Identify which cell holds the provided text, then report its (x, y) central coordinate. 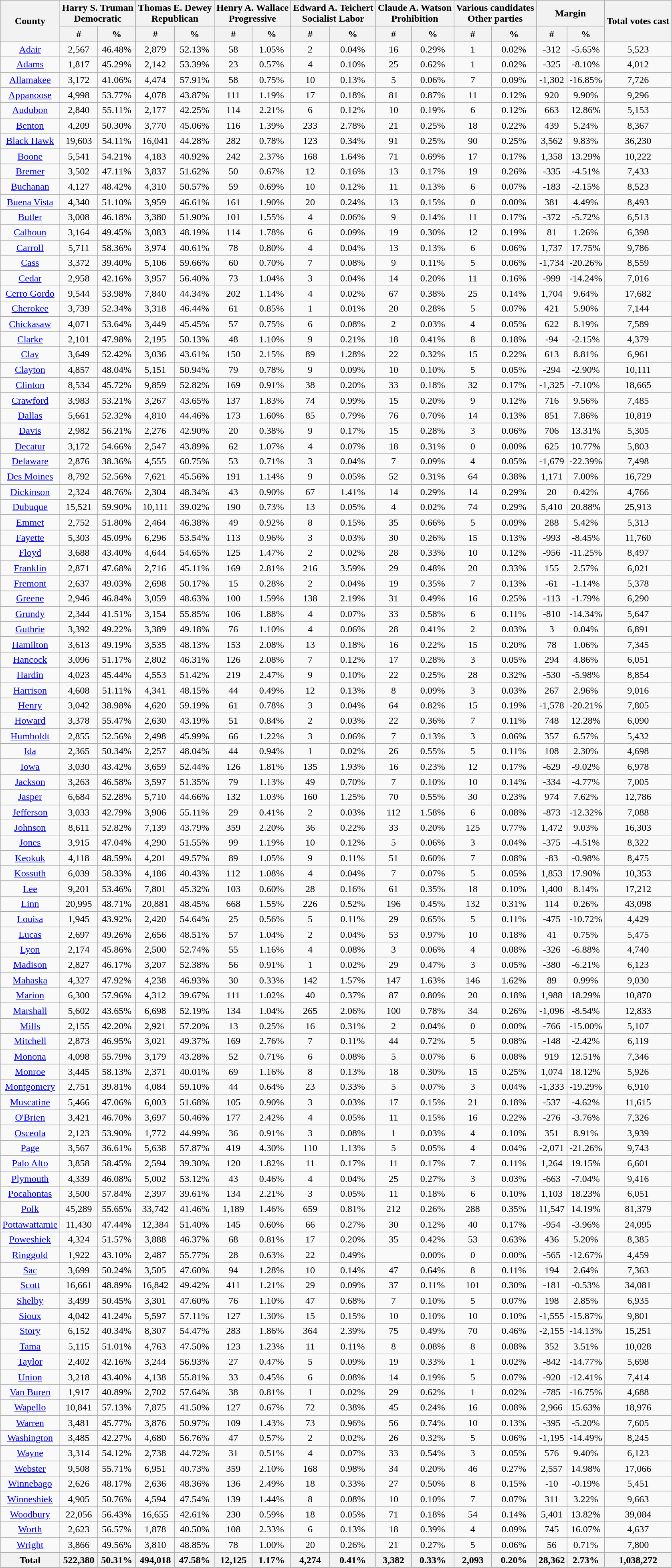
2,397 (155, 1194)
85 (310, 415)
-1.14% (586, 583)
364 (310, 1331)
1.26% (586, 233)
57.20% (194, 1026)
5,401 (551, 1514)
0.58% (433, 614)
1.83% (272, 400)
39.61% (194, 1194)
139 (233, 1499)
45.06% (194, 125)
202 (233, 293)
0.73% (272, 507)
57.87% (194, 1148)
3,957 (155, 278)
62 (233, 446)
6,961 (638, 354)
44.99% (194, 1133)
46.17% (117, 965)
2.49% (272, 1484)
59.66% (194, 263)
51.62% (194, 171)
0.37% (353, 995)
4,341 (155, 690)
1,704 (551, 293)
110 (310, 1148)
-20.26% (586, 263)
4,312 (155, 995)
50 (233, 171)
Winnebago (30, 1484)
55.71% (117, 1469)
-475 (551, 919)
-842 (551, 1362)
10,222 (638, 156)
150 (233, 354)
-10 (551, 1484)
46.44% (194, 309)
5,378 (638, 583)
3,906 (155, 812)
40.34% (117, 1331)
153 (233, 644)
59.90% (117, 507)
4,138 (155, 1377)
6,300 (79, 995)
3,372 (79, 263)
Lyon (30, 950)
0.98% (353, 1469)
3.22% (586, 1499)
17.90% (586, 873)
-920 (551, 1377)
16,729 (638, 477)
Warren (30, 1423)
357 (551, 736)
6,296 (155, 538)
-2.90% (586, 370)
5.90% (586, 309)
2,751 (79, 1087)
42.20% (117, 1026)
46.95% (117, 1041)
2,738 (155, 1453)
5,107 (638, 1026)
68 (233, 1240)
2,371 (155, 1072)
5,647 (638, 614)
1,400 (551, 888)
-1,096 (551, 1011)
173 (233, 415)
7.86% (586, 415)
43.89% (194, 446)
-16.85% (586, 80)
5,698 (638, 1362)
7,485 (638, 400)
58.13% (117, 1072)
1.46% (272, 1209)
Marshall (30, 1011)
5,711 (79, 248)
Cedar (30, 278)
Edward A. TeichertSocialist Labor (333, 14)
-999 (551, 278)
Cass (30, 263)
659 (310, 1209)
5,803 (638, 446)
Harry S. TrumanDemocratic (98, 14)
52.44% (194, 767)
1,917 (79, 1392)
39.81% (117, 1087)
53.12% (194, 1178)
190 (233, 507)
2,921 (155, 1026)
3,562 (551, 141)
1.39% (272, 125)
Jones (30, 843)
145 (233, 1224)
Story (30, 1331)
47.04% (117, 843)
4.30% (272, 1148)
2.19% (353, 599)
352 (551, 1346)
48.71% (117, 904)
2,594 (155, 1163)
1.21% (272, 1285)
Appanoose (30, 95)
7,005 (638, 782)
75 (394, 1331)
2,567 (79, 49)
17.75% (586, 248)
2,276 (155, 431)
9,743 (638, 1148)
439 (551, 125)
4,183 (155, 156)
Marion (30, 995)
8.19% (586, 324)
59 (233, 186)
Guthrie (30, 629)
2,946 (79, 599)
-113 (551, 599)
Polk (30, 1209)
54.47% (194, 1331)
7,726 (638, 80)
46.08% (117, 1178)
0.54% (433, 1453)
94 (233, 1270)
51.11% (117, 690)
57.64% (194, 1392)
53.64% (117, 324)
Adams (30, 65)
10,819 (638, 415)
48.36% (194, 1484)
2,827 (79, 965)
-14.49% (586, 1438)
7.00% (586, 477)
1,103 (551, 1194)
0.74% (433, 1423)
Total votes cast (638, 21)
748 (551, 721)
109 (233, 1423)
0.59% (272, 1514)
-12.41% (586, 1377)
39.02% (194, 507)
33,742 (155, 1209)
-312 (551, 49)
28,362 (551, 1560)
2,879 (155, 49)
3,154 (155, 614)
1.08% (272, 873)
4,201 (155, 858)
56.76% (194, 1438)
2.42% (272, 1117)
48.63% (194, 599)
Louisa (30, 919)
Carroll (30, 248)
57.91% (194, 80)
1,922 (79, 1255)
60.75% (194, 461)
-956 (551, 553)
45 (394, 1407)
3,030 (79, 767)
196 (394, 904)
Hardin (30, 675)
3,449 (155, 324)
177 (233, 1117)
0.87% (433, 95)
34,081 (638, 1285)
41 (551, 935)
2,174 (79, 950)
3,837 (155, 171)
54.65% (194, 553)
7,605 (638, 1423)
1.78% (272, 233)
2,420 (155, 919)
-0.98% (586, 858)
Palo Alto (30, 1163)
5,432 (638, 736)
4,857 (79, 370)
12.51% (586, 1056)
2,257 (155, 751)
-83 (551, 858)
-21.26% (586, 1148)
-3.96% (586, 1224)
Fayette (30, 538)
5,106 (155, 263)
5,710 (155, 797)
4,644 (155, 553)
43.42% (117, 767)
0.72% (433, 1041)
9.56% (586, 400)
Shelby (30, 1301)
3,392 (79, 629)
0.21% (353, 339)
16.07% (586, 1530)
8,497 (638, 553)
2.76% (272, 1041)
2,498 (155, 736)
0.36% (433, 721)
1.82% (272, 1163)
41.46% (194, 1209)
9,201 (79, 888)
45.56% (194, 477)
8,559 (638, 263)
1.03% (272, 797)
283 (233, 1331)
-537 (551, 1102)
2,702 (155, 1392)
1,853 (551, 873)
-276 (551, 1117)
51.90% (194, 217)
5,541 (79, 156)
8,367 (638, 125)
4,608 (79, 690)
51.57% (117, 1240)
3,382 (394, 1560)
-0.53% (586, 1285)
1.63% (433, 980)
Scott (30, 1285)
0.39% (433, 1530)
Monroe (30, 1072)
47.54% (194, 1499)
57.96% (117, 995)
13.29% (586, 156)
-785 (551, 1392)
O'Brien (30, 1117)
54.11% (117, 141)
52.34% (117, 309)
3,939 (638, 1133)
219 (233, 675)
52.38% (194, 965)
47.68% (117, 568)
-16.75% (586, 1392)
-663 (551, 1178)
8.91% (586, 1133)
1,737 (551, 248)
43.28% (194, 1056)
0.84% (272, 721)
1.07% (272, 446)
3,866 (79, 1545)
6,910 (638, 1087)
Thomas E. DeweyRepublican (175, 14)
2.85% (586, 1301)
69 (233, 1072)
49.26% (117, 935)
5,410 (551, 507)
56.40% (194, 278)
40.61% (194, 248)
6,398 (638, 233)
-372 (551, 217)
233 (310, 125)
Various candidatesOther parties (495, 14)
10,353 (638, 873)
706 (551, 431)
2,344 (79, 614)
40.73% (194, 1469)
2,093 (473, 1560)
11,615 (638, 1102)
55.77% (194, 1255)
46.48% (117, 49)
45.99% (194, 736)
Page (30, 1148)
0.77% (514, 827)
48.42% (117, 186)
5,115 (79, 1346)
-61 (551, 583)
716 (551, 400)
4,688 (638, 1392)
1.81% (272, 767)
2,855 (79, 736)
Greene (30, 599)
5,661 (79, 415)
-565 (551, 1255)
242 (233, 156)
56.43% (117, 1514)
-395 (551, 1423)
Monona (30, 1056)
0.51% (272, 1453)
576 (551, 1453)
1.58% (433, 812)
46.58% (117, 782)
7,800 (638, 1545)
5,151 (155, 370)
-1,734 (551, 263)
522,380 (79, 1560)
18.12% (586, 1072)
45.45% (194, 324)
1.41% (353, 492)
8,534 (79, 385)
50.17% (194, 583)
50.57% (194, 186)
Fremont (30, 583)
50.94% (194, 370)
48.45% (194, 904)
18.23% (586, 1194)
45.72% (117, 385)
4,238 (155, 980)
-4.77% (586, 782)
494,018 (155, 1560)
Calhoun (30, 233)
41.24% (117, 1316)
7,345 (638, 644)
4,084 (155, 1087)
-0.19% (586, 1484)
Clayton (30, 370)
Adair (30, 49)
49.56% (117, 1545)
15,251 (638, 1331)
-14.13% (586, 1331)
53.39% (194, 65)
8,523 (638, 186)
5,523 (638, 49)
49.57% (194, 858)
54.66% (117, 446)
7,801 (155, 888)
1,878 (155, 1530)
44.28% (194, 141)
146 (473, 980)
47.98% (117, 339)
4,594 (155, 1499)
381 (551, 202)
Mills (30, 1026)
2.15% (272, 354)
16,303 (638, 827)
-1,578 (551, 706)
2,840 (79, 110)
8,245 (638, 1438)
2,626 (79, 1484)
4,339 (79, 1178)
50.31% (117, 1560)
3,218 (79, 1377)
2,304 (155, 492)
48.34% (194, 492)
3,810 (155, 1545)
2,982 (79, 431)
6,891 (638, 629)
12.28% (586, 721)
-873 (551, 812)
3.51% (586, 1346)
3,876 (155, 1423)
294 (551, 660)
3,983 (79, 400)
Audubon (30, 110)
11,547 (551, 1209)
58.36% (117, 248)
1.59% (272, 599)
5,313 (638, 522)
5,153 (638, 110)
72 (310, 1407)
5.20% (586, 1240)
4,023 (79, 675)
Jasper (30, 797)
0.82% (433, 706)
47.44% (117, 1224)
59.10% (194, 1087)
Hancock (30, 660)
3,505 (155, 1270)
3,888 (155, 1240)
54.12% (117, 1453)
60 (233, 263)
3,770 (155, 125)
5,002 (155, 1178)
4,763 (155, 1346)
Worth (30, 1530)
1.62% (514, 980)
Buena Vista (30, 202)
52.19% (194, 1011)
198 (551, 1301)
48.15% (194, 690)
5,602 (79, 1011)
9,663 (638, 1499)
3,421 (79, 1117)
0.56% (272, 919)
6,021 (638, 568)
5,638 (155, 1148)
-10.72% (586, 919)
10,870 (638, 995)
2,402 (79, 1362)
-14.24% (586, 278)
4,290 (155, 843)
17,682 (638, 293)
47.06% (117, 1102)
1,472 (551, 827)
613 (551, 354)
Wapello (30, 1407)
4.86% (586, 660)
10,841 (79, 1407)
0.92% (272, 522)
-1.79% (586, 599)
2,873 (79, 1041)
12,125 (233, 1560)
Jackson (30, 782)
1,772 (155, 1133)
42.90% (194, 431)
County (30, 21)
-325 (551, 65)
-766 (551, 1026)
49.37% (194, 1041)
-5.65% (586, 49)
53.98% (117, 293)
9,508 (79, 1469)
Linn (30, 904)
55.85% (194, 614)
0.68% (353, 1301)
Bremer (30, 171)
4,698 (638, 751)
-7.10% (586, 385)
Clay (30, 354)
138 (310, 599)
41.50% (194, 1407)
57.13% (117, 1407)
4,810 (155, 415)
4,012 (638, 65)
42.25% (194, 110)
Grundy (30, 614)
50.45% (117, 1301)
3,389 (155, 629)
52.42% (117, 354)
147 (394, 980)
44.46% (194, 415)
87 (394, 995)
15.63% (586, 1407)
48.19% (194, 233)
48.17% (117, 1484)
55.47% (117, 721)
Pottawattamie (30, 1224)
-94 (551, 339)
7,144 (638, 309)
50.46% (194, 1117)
46.61% (194, 202)
106 (233, 614)
48.59% (117, 858)
-4.62% (586, 1102)
212 (394, 1209)
3,649 (79, 354)
49.45% (117, 233)
Keokuk (30, 858)
4,274 (310, 1560)
137 (233, 400)
2.33% (272, 1530)
53.21% (117, 400)
46.70% (117, 1117)
Des Moines (30, 477)
39.30% (194, 1163)
25,913 (638, 507)
4,379 (638, 339)
18.29% (586, 995)
5,305 (638, 431)
4,620 (155, 706)
6,119 (638, 1041)
2.20% (272, 827)
4,474 (155, 80)
20,881 (155, 904)
3,959 (155, 202)
-9.02% (586, 767)
-530 (551, 675)
5,466 (79, 1102)
Cerro Gordo (30, 293)
2.96% (586, 690)
3,244 (155, 1362)
45.77% (117, 1423)
Davis (30, 431)
51.42% (194, 675)
91 (394, 141)
2.47% (272, 675)
2.30% (586, 751)
43.10% (117, 1255)
4,310 (155, 186)
Tama (30, 1346)
38.98% (117, 706)
14.98% (586, 1469)
-375 (551, 843)
Winneshiek (30, 1499)
50.24% (117, 1270)
3,502 (79, 171)
Montgomery (30, 1087)
-22.39% (586, 461)
58.33% (117, 873)
Wright (30, 1545)
-7.04% (586, 1178)
19.15% (586, 1163)
-335 (551, 171)
53.77% (117, 95)
Madison (30, 965)
Claude A. WatsonProhibition (414, 14)
9.83% (586, 141)
Clinton (30, 385)
351 (551, 1133)
Sioux (30, 1316)
Sac (30, 1270)
Union (30, 1377)
41.06% (117, 80)
3,688 (79, 553)
Ida (30, 751)
9,016 (638, 690)
9.64% (586, 293)
7.62% (586, 797)
9.90% (586, 95)
54.21% (117, 156)
40.43% (194, 873)
Iowa (30, 767)
Buchanan (30, 186)
50.34% (117, 751)
Mahaska (30, 980)
411 (233, 1285)
Allamakee (30, 80)
48.89% (117, 1285)
22,056 (79, 1514)
3,378 (79, 721)
32 (473, 385)
Pocahontas (30, 1194)
1,945 (79, 919)
24,095 (638, 1224)
4,459 (638, 1255)
311 (551, 1499)
1.23% (272, 1346)
851 (551, 415)
3,659 (155, 767)
-148 (551, 1041)
10,028 (638, 1346)
622 (551, 324)
51.80% (117, 522)
45.09% (117, 538)
194 (551, 1270)
17,066 (638, 1469)
2,656 (155, 935)
52.74% (194, 950)
-8.54% (586, 1011)
-1,555 (551, 1316)
2,752 (79, 522)
1,817 (79, 65)
-11.25% (586, 553)
6,698 (155, 1011)
42.27% (117, 1438)
2,177 (155, 110)
-12.32% (586, 812)
3,613 (79, 644)
161 (233, 202)
49.18% (194, 629)
5,597 (155, 1316)
7,433 (638, 171)
53.46% (117, 888)
419 (233, 1148)
4,324 (79, 1240)
8,322 (638, 843)
1,264 (551, 1163)
6,039 (79, 873)
2,871 (79, 568)
-20.21% (586, 706)
9,296 (638, 95)
7,088 (638, 812)
51.01% (117, 1346)
54.64% (194, 919)
7,139 (155, 827)
-2,071 (551, 1148)
55.81% (194, 1377)
142 (310, 980)
41.51% (117, 614)
7,326 (638, 1117)
48.51% (194, 935)
3,083 (155, 233)
Henry A. WallaceProgressive (252, 14)
55.65% (117, 1209)
663 (551, 110)
Hamilton (30, 644)
135 (310, 767)
-8.10% (586, 65)
46.18% (117, 217)
47.58% (194, 1560)
0.34% (353, 141)
4,555 (155, 461)
Muscatine (30, 1102)
120 (233, 1163)
5.42% (586, 522)
Harrison (30, 690)
3,485 (79, 1438)
-14.34% (586, 614)
3,314 (79, 1453)
6,090 (638, 721)
1.17% (272, 1560)
16,655 (155, 1514)
3,267 (155, 400)
55.79% (117, 1056)
9.40% (586, 1453)
50.97% (194, 1423)
17,212 (638, 888)
16,041 (155, 141)
1.22% (272, 736)
8.14% (586, 888)
43.92% (117, 919)
105 (233, 1102)
6,601 (638, 1163)
1.64% (353, 156)
1.90% (272, 202)
-5.72% (586, 217)
51.35% (194, 782)
57.11% (194, 1316)
3,499 (79, 1301)
7,016 (638, 278)
3,263 (79, 782)
2,630 (155, 721)
45.44% (117, 675)
282 (233, 141)
0.01% (353, 309)
Delaware (30, 461)
46.37% (194, 1240)
13.31% (586, 431)
Webster (30, 1469)
0.85% (272, 309)
267 (551, 690)
160 (310, 797)
-5.20% (586, 1423)
36,230 (638, 141)
2,500 (155, 950)
8,854 (638, 675)
50.13% (194, 339)
1.88% (272, 614)
39.40% (117, 263)
44.66% (194, 797)
Decatur (30, 446)
48.13% (194, 644)
45.32% (194, 888)
1,988 (551, 995)
81,379 (638, 1209)
3,445 (79, 1072)
2.10% (272, 1469)
113 (233, 538)
3,500 (79, 1194)
3,096 (79, 660)
1.06% (586, 644)
-629 (551, 767)
9,859 (155, 385)
Cherokee (30, 309)
49.03% (117, 583)
Benton (30, 125)
43.79% (194, 827)
4,553 (155, 675)
4,340 (79, 202)
2,557 (551, 1469)
3,535 (155, 644)
265 (310, 1011)
-19.29% (586, 1087)
Emmet (30, 522)
4,429 (638, 919)
45.29% (117, 65)
2,487 (155, 1255)
3.59% (353, 568)
46.38% (194, 522)
8,475 (638, 858)
9,416 (638, 1178)
40.92% (194, 156)
-6.21% (586, 965)
-1,195 (551, 1438)
18,976 (638, 1407)
919 (551, 1056)
14.19% (586, 1209)
Jefferson (30, 812)
7,875 (155, 1407)
45.11% (194, 568)
Boone (30, 156)
2,464 (155, 522)
4,998 (79, 95)
46 (473, 1469)
51.55% (194, 843)
54 (473, 1514)
16,842 (155, 1285)
Butler (30, 217)
49.19% (117, 644)
1.30% (272, 1316)
4,209 (79, 125)
55 (233, 950)
43.61% (194, 354)
2.57% (586, 568)
4,740 (638, 950)
7,621 (155, 477)
-183 (551, 186)
46.84% (117, 599)
1,171 (551, 477)
0.65% (433, 919)
42.61% (194, 1514)
20,995 (79, 904)
-5.98% (586, 675)
4,680 (155, 1438)
39.67% (194, 995)
Howard (30, 721)
3,008 (79, 217)
52.28% (117, 797)
4,186 (155, 873)
-181 (551, 1285)
-8.45% (586, 538)
3,974 (155, 248)
11,430 (79, 1224)
103 (233, 888)
6,684 (79, 797)
45.86% (117, 950)
4,905 (79, 1499)
-380 (551, 965)
6,951 (155, 1469)
7,363 (638, 1270)
Kossuth (30, 873)
3,301 (155, 1301)
2,365 (79, 751)
-810 (551, 614)
42.79% (117, 812)
51.40% (194, 1224)
49.22% (117, 629)
43.19% (194, 721)
Black Hawk (30, 141)
90 (473, 141)
974 (551, 797)
4,042 (79, 1316)
-1,679 (551, 461)
52.13% (194, 49)
745 (551, 1530)
46.93% (194, 980)
436 (551, 1240)
3,164 (79, 233)
1.43% (272, 1423)
7,840 (155, 293)
136 (233, 1484)
Woodbury (30, 1514)
56.93% (194, 1362)
6,513 (638, 217)
5,303 (79, 538)
36.61% (117, 1148)
2.37% (272, 156)
3,739 (79, 309)
2,716 (155, 568)
Franklin (30, 568)
-1,302 (551, 80)
46.31% (194, 660)
2,123 (79, 1133)
8.81% (586, 354)
Van Buren (30, 1392)
-2.42% (586, 1041)
1.47% (272, 553)
1.25% (353, 797)
-1,325 (551, 385)
1.00% (272, 1545)
Osceola (30, 1133)
1.86% (272, 1331)
8,385 (638, 1240)
-954 (551, 1224)
3,318 (155, 309)
2.73% (586, 1560)
4,127 (79, 186)
3,697 (155, 1117)
0.48% (433, 568)
13.82% (586, 1514)
Total (30, 1560)
39,084 (638, 1514)
51.68% (194, 1102)
-15.00% (586, 1026)
3,597 (155, 782)
9,786 (638, 248)
Humboldt (30, 736)
0.50% (433, 1484)
48.76% (117, 492)
7,498 (638, 461)
48.85% (194, 1545)
12,833 (638, 1011)
51.10% (117, 202)
Crawford (30, 400)
4,078 (155, 95)
20.88% (586, 507)
4,637 (638, 1530)
Floyd (30, 553)
0.79% (353, 415)
56.57% (117, 1530)
Ringgold (30, 1255)
5,475 (638, 935)
51.17% (117, 660)
2,958 (79, 278)
59.19% (194, 706)
Mitchell (30, 1041)
-15.87% (586, 1316)
43.87% (194, 95)
-334 (551, 782)
3,021 (155, 1041)
4,098 (79, 1056)
116 (233, 125)
7,805 (638, 706)
2.64% (586, 1270)
1,074 (551, 1072)
226 (310, 904)
Dubuque (30, 507)
1,038,272 (638, 1560)
2,623 (79, 1530)
6,978 (638, 767)
7,414 (638, 1377)
2,636 (155, 1484)
56.21% (117, 431)
Dallas (30, 415)
1.60% (272, 415)
16,661 (79, 1285)
52.32% (117, 415)
191 (233, 477)
50.30% (117, 125)
Clarke (30, 339)
9,801 (638, 1316)
47.50% (194, 1346)
53.90% (117, 1133)
3,567 (79, 1148)
8,307 (155, 1331)
216 (310, 568)
-2,155 (551, 1331)
48 (233, 339)
15,521 (79, 507)
57.84% (117, 1194)
18,665 (638, 385)
4,118 (79, 858)
9,544 (79, 293)
2.39% (353, 1331)
0.52% (353, 904)
-3.76% (586, 1117)
1,189 (233, 1209)
40.01% (194, 1072)
Lee (30, 888)
4,327 (79, 980)
11,760 (638, 538)
12,384 (155, 1224)
49.42% (194, 1285)
Chickasaw (30, 324)
47.92% (117, 980)
4,766 (638, 492)
5.24% (586, 125)
44.34% (194, 293)
44.72% (194, 1453)
Dickinson (30, 492)
12,786 (638, 797)
8,493 (638, 202)
19,603 (79, 141)
3,179 (155, 1056)
37 (394, 1285)
Margin (570, 14)
1.44% (272, 1499)
Plymouth (30, 1178)
Poweshiek (30, 1240)
2,876 (79, 461)
Washington (30, 1438)
4,071 (79, 324)
0.66% (433, 522)
2,195 (155, 339)
3,207 (155, 965)
10.77% (586, 446)
3,858 (79, 1163)
2.78% (353, 125)
0.97% (433, 935)
1.57% (353, 980)
-993 (551, 538)
7,589 (638, 324)
2,637 (79, 583)
99 (233, 843)
3,059 (155, 599)
40.89% (117, 1392)
2,547 (155, 446)
6,152 (79, 1331)
Wayne (30, 1453)
3,042 (79, 706)
-6.88% (586, 950)
-1,333 (551, 1087)
40.50% (194, 1530)
4.49% (586, 202)
230 (233, 1514)
Johnson (30, 827)
2,101 (79, 339)
3,033 (79, 812)
38.36% (117, 461)
2.81% (272, 568)
2,155 (79, 1026)
-14.77% (586, 1362)
5,451 (638, 1484)
Henry (30, 706)
2,966 (551, 1407)
6,935 (638, 1301)
-12.67% (586, 1255)
155 (551, 568)
1.93% (353, 767)
45,289 (79, 1209)
58.45% (117, 1163)
920 (551, 95)
6,003 (155, 1102)
Taylor (30, 1362)
5,926 (638, 1072)
625 (551, 446)
8,792 (79, 477)
50.76% (117, 1499)
53.54% (194, 538)
8,611 (79, 827)
421 (551, 309)
9.03% (586, 827)
6.57% (586, 736)
3,915 (79, 843)
2,142 (155, 65)
-326 (551, 950)
1.02% (272, 995)
6,290 (638, 599)
0.94% (272, 751)
2,697 (79, 935)
47.11% (117, 171)
3,036 (155, 354)
7,346 (638, 1056)
43,098 (638, 904)
3,699 (79, 1270)
1,358 (551, 156)
2.06% (353, 1011)
3,481 (79, 1423)
668 (233, 904)
2,324 (79, 492)
-294 (551, 370)
Lucas (30, 935)
2,802 (155, 660)
3,380 (155, 217)
2,698 (155, 583)
12.86% (586, 110)
9,030 (638, 980)
